Detect which cell encompasses the target text, then output its (X, Y) center coordinate. 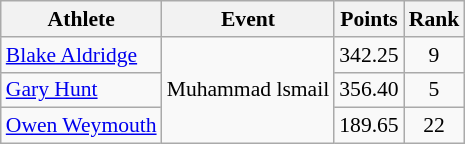
189.65 (368, 126)
22 (434, 126)
Gary Hunt (82, 90)
Rank (434, 19)
Blake Aldridge (82, 55)
356.40 (368, 90)
342.25 (368, 55)
Athlete (82, 19)
Event (248, 19)
Muhammad lsmail (248, 90)
Points (368, 19)
Owen Weymouth (82, 126)
5 (434, 90)
9 (434, 55)
